Provide the (X, Y) coordinate of the cell's center where the given text is located.  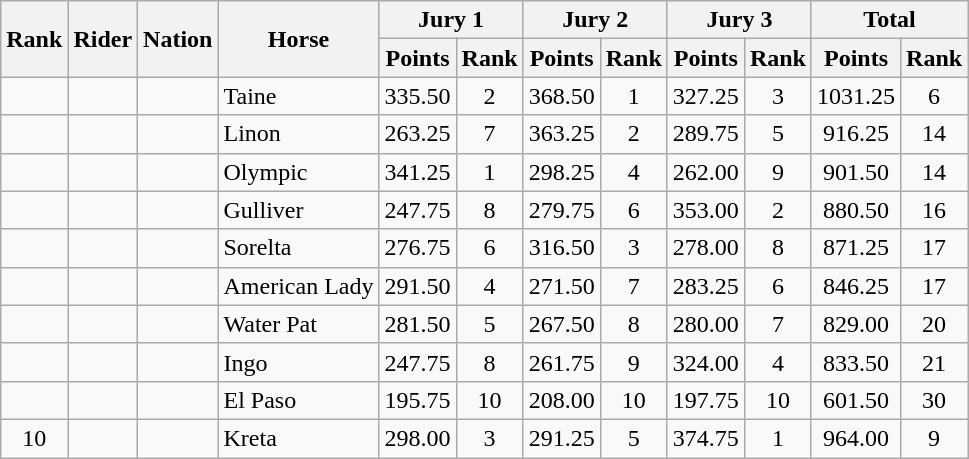
276.75 (418, 248)
263.25 (418, 134)
833.50 (856, 362)
267.50 (562, 324)
281.50 (418, 324)
278.00 (706, 248)
Water Pat (298, 324)
208.00 (562, 400)
271.50 (562, 286)
335.50 (418, 96)
316.50 (562, 248)
Nation (178, 39)
916.25 (856, 134)
289.75 (706, 134)
601.50 (856, 400)
Jury 2 (595, 20)
341.25 (418, 172)
298.25 (562, 172)
353.00 (706, 210)
374.75 (706, 438)
21 (934, 362)
283.25 (706, 286)
Gulliver (298, 210)
Kreta (298, 438)
291.50 (418, 286)
Sorelta (298, 248)
846.25 (856, 286)
871.25 (856, 248)
324.00 (706, 362)
El Paso (298, 400)
280.00 (706, 324)
964.00 (856, 438)
Taine (298, 96)
195.75 (418, 400)
829.00 (856, 324)
Rider (103, 39)
Linon (298, 134)
279.75 (562, 210)
368.50 (562, 96)
Total (889, 20)
16 (934, 210)
291.25 (562, 438)
20 (934, 324)
1031.25 (856, 96)
363.25 (562, 134)
Horse (298, 39)
30 (934, 400)
880.50 (856, 210)
197.75 (706, 400)
261.75 (562, 362)
901.50 (856, 172)
298.00 (418, 438)
262.00 (706, 172)
American Lady (298, 286)
Ingo (298, 362)
Olympic (298, 172)
327.25 (706, 96)
Jury 1 (451, 20)
Jury 3 (739, 20)
